Determine the [x, y] coordinate at the center of the cell enclosing the given text.  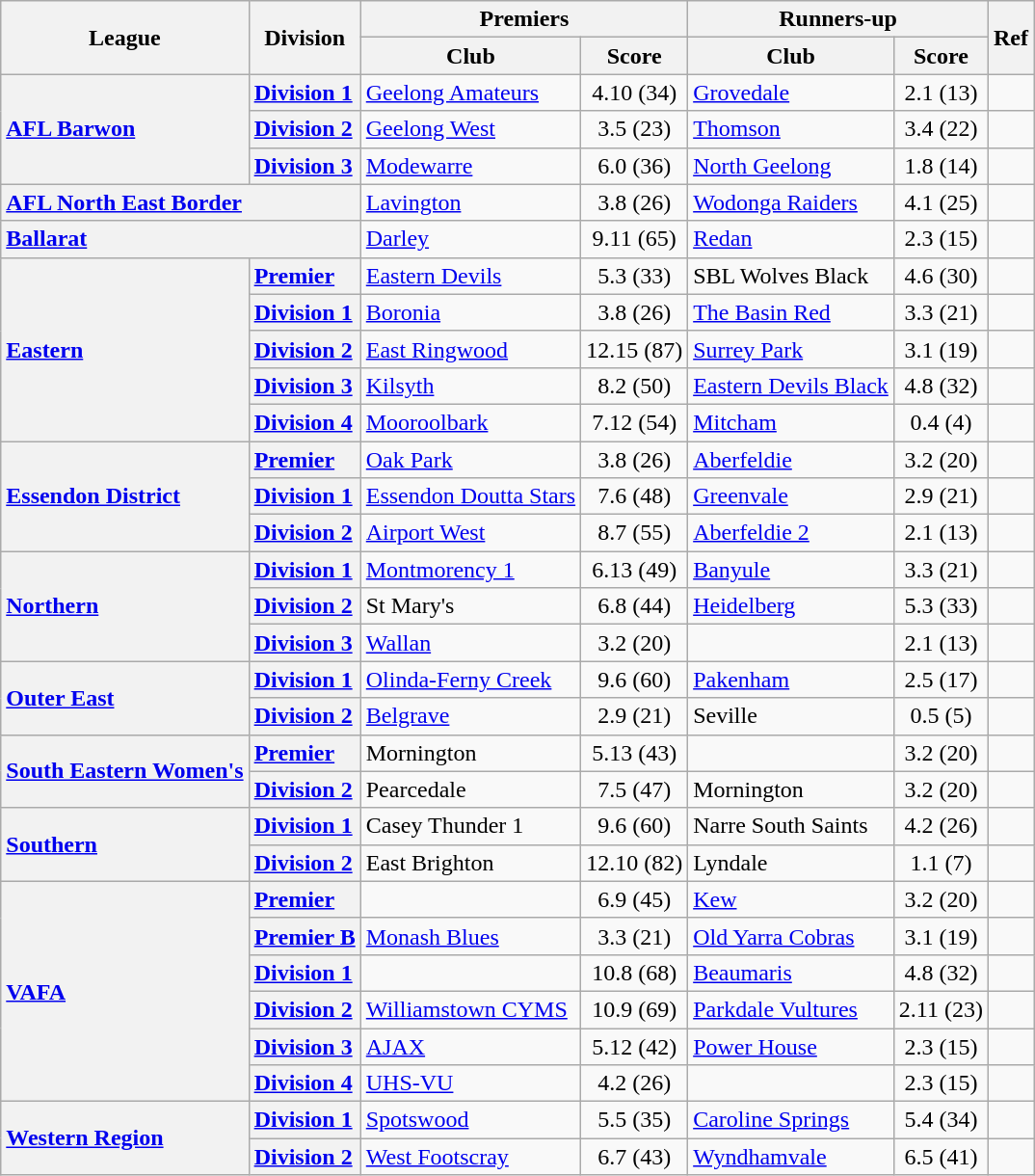
7.5 (47) [634, 789]
6.7 (43) [634, 1157]
6.8 (44) [634, 606]
Williamstown CYMS [470, 1009]
Parkdale Vultures [791, 1009]
Caroline Springs [791, 1120]
UHS-VU [470, 1083]
Northern [125, 606]
2.5 (17) [941, 680]
4.6 (30) [941, 276]
Aberfeldie [791, 460]
1.8 (14) [941, 166]
Montmorency 1 [470, 570]
Greenvale [791, 496]
5.5 (35) [634, 1120]
9.11 (65) [634, 239]
4.1 (25) [941, 202]
Aberfeldie 2 [791, 533]
Outer East [125, 698]
Eastern [125, 349]
Kew [791, 899]
Boronia [470, 312]
7.12 (54) [634, 422]
10.8 (68) [634, 973]
Essendon Doutta Stars [470, 496]
Southern [125, 844]
3.4 (22) [941, 129]
Lyndale [791, 863]
Premiers [524, 19]
4.10 (34) [634, 93]
12.10 (82) [634, 863]
Lavington [470, 202]
10.9 (69) [634, 1009]
Power House [791, 1046]
Surrey Park [791, 349]
AFL Barwon [125, 129]
Geelong West [470, 129]
Belgrave [470, 716]
Eastern Devils [470, 276]
Heidelberg [791, 606]
Wodonga Raiders [791, 202]
AFL North East Border [181, 202]
North Geelong [791, 166]
Western Region [125, 1138]
SBL Wolves Black [791, 276]
Pearcedale [470, 789]
Essendon District [125, 496]
Geelong Amateurs [470, 93]
Division [305, 38]
East Brighton [470, 863]
0.5 (5) [941, 716]
Wyndhamvale [791, 1157]
The Basin Red [791, 312]
Mitcham [791, 422]
Airport West [470, 533]
Redan [791, 239]
Thomson [791, 129]
Runners-up [838, 19]
8.2 (50) [634, 386]
7.6 (48) [634, 496]
3.5 (23) [634, 129]
1.1 (7) [941, 863]
Modewarre [470, 166]
6.0 (36) [634, 166]
Premier B [305, 936]
Eastern Devils Black [791, 386]
Ballarat [181, 239]
Mooroolbark [470, 422]
East Ringwood [470, 349]
West Footscray [470, 1157]
Pakenham [791, 680]
Darley [470, 239]
Grovedale [791, 93]
Kilsyth [470, 386]
VAFA [125, 991]
Wallan [470, 643]
Old Yarra Cobras [791, 936]
Monash Blues [470, 936]
5.12 (42) [634, 1046]
8.7 (55) [634, 533]
Banyule [791, 570]
League [125, 38]
Casey Thunder 1 [470, 826]
2.11 (23) [941, 1009]
Narre South Saints [791, 826]
0.4 (4) [941, 422]
Spotswood [470, 1120]
Beaumaris [791, 973]
St Mary's [470, 606]
5.13 (43) [634, 753]
Ref [1010, 38]
6.9 (45) [634, 899]
6.5 (41) [941, 1157]
6.13 (49) [634, 570]
South Eastern Women's [125, 771]
AJAX [470, 1046]
Oak Park [470, 460]
Seville [791, 716]
5.4 (34) [941, 1120]
Olinda-Ferny Creek [470, 680]
12.15 (87) [634, 349]
